Find where the given text appears and provide that cell's center as [x, y] coordinate. 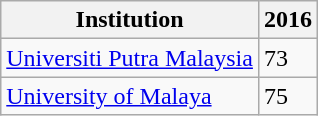
Universiti Putra Malaysia [130, 58]
Institution [130, 20]
2016 [288, 20]
75 [288, 96]
73 [288, 58]
University of Malaya [130, 96]
